Determine the (X, Y) coordinate at the center of the cell enclosing the given text.  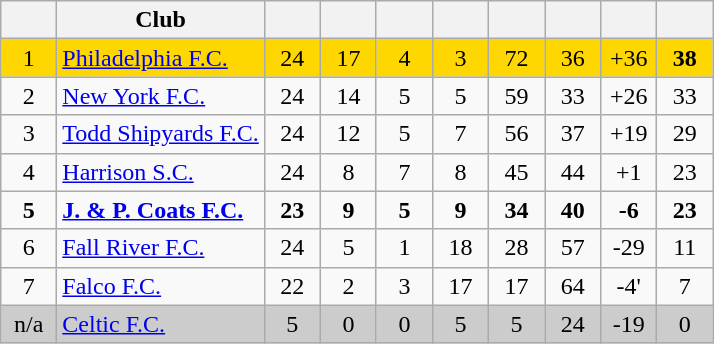
Falco F.C. (160, 286)
Todd Shipyards F.C. (160, 134)
-6 (629, 210)
11 (685, 248)
28 (517, 248)
Celtic F.C. (160, 324)
72 (517, 58)
-19 (629, 324)
-29 (629, 248)
New York F.C. (160, 96)
22 (292, 286)
38 (685, 58)
18 (460, 248)
-4' (629, 286)
Club (160, 20)
57 (573, 248)
+26 (629, 96)
56 (517, 134)
34 (517, 210)
29 (685, 134)
12 (348, 134)
+36 (629, 58)
Fall River F.C. (160, 248)
Philadelphia F.C. (160, 58)
6 (29, 248)
37 (573, 134)
n/a (29, 324)
44 (573, 172)
64 (573, 286)
+1 (629, 172)
+19 (629, 134)
J. & P. Coats F.C. (160, 210)
36 (573, 58)
40 (573, 210)
Harrison S.C. (160, 172)
59 (517, 96)
45 (517, 172)
14 (348, 96)
